Provide the (x, y) coordinate of the cell's center where the given text is located.  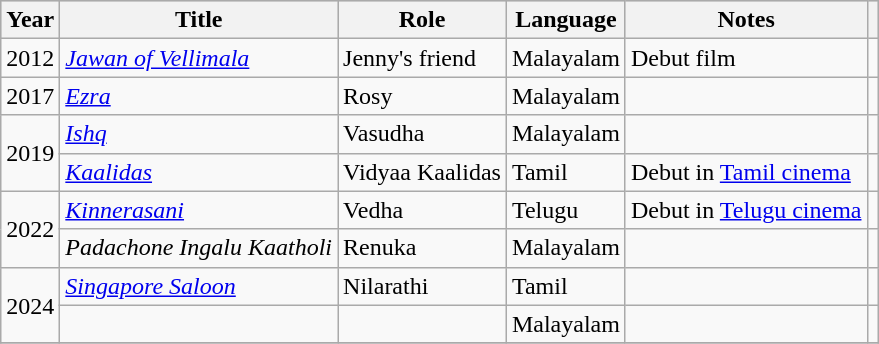
Jawan of Vellimala (199, 58)
Role (422, 20)
2022 (30, 229)
2019 (30, 153)
Debut in Tamil cinema (746, 172)
Jenny's friend (422, 58)
Notes (746, 20)
2024 (30, 305)
Language (566, 20)
Singapore Saloon (199, 286)
Renuka (422, 248)
Debut in Telugu cinema (746, 210)
Rosy (422, 96)
Ezra (199, 96)
Vasudha (422, 134)
Debut film (746, 58)
Kaalidas (199, 172)
Kinnerasani (199, 210)
Title (199, 20)
Telugu (566, 210)
2012 (30, 58)
Ishq (199, 134)
Padachone Ingalu Kaatholi (199, 248)
Nilarathi (422, 286)
Vidyaa Kaalidas (422, 172)
Vedha (422, 210)
Year (30, 20)
2017 (30, 96)
